Detect which cell encompasses the target text, then output its [X, Y] center coordinate. 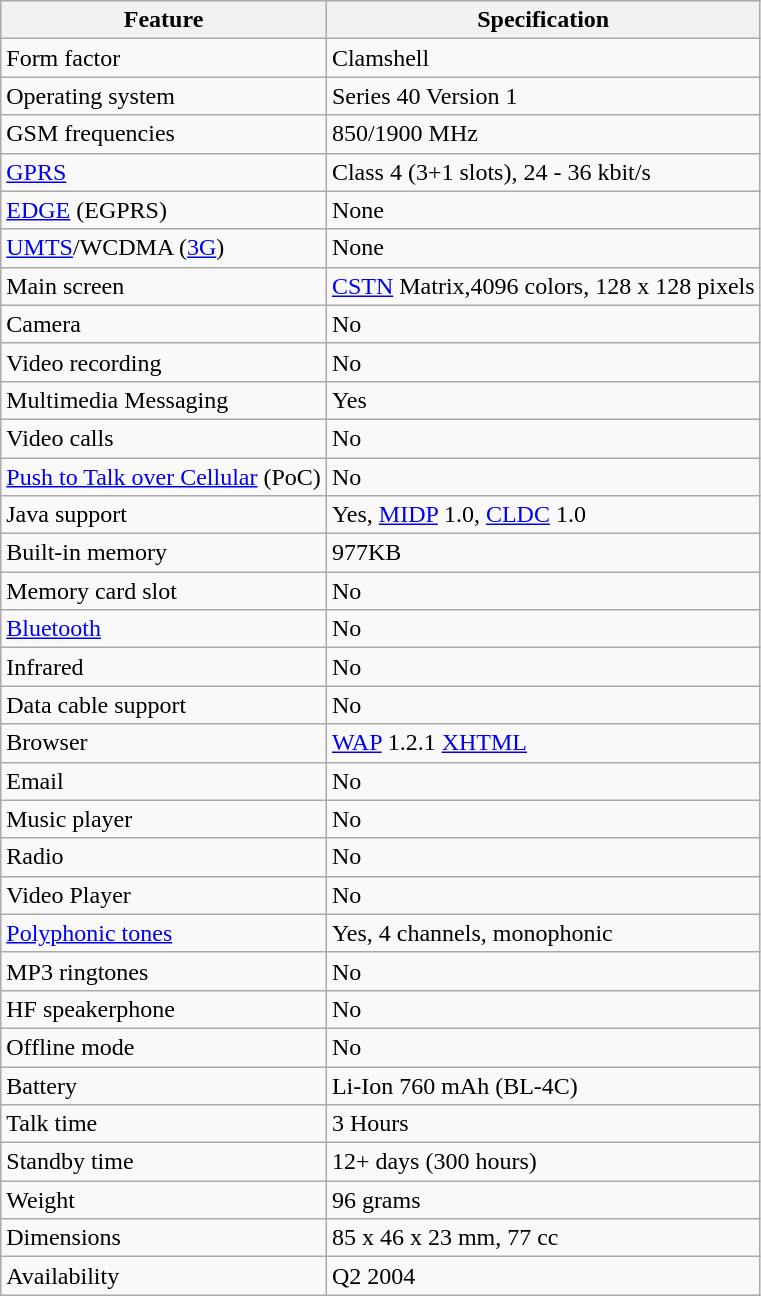
85 x 46 x 23 mm, 77 cc [543, 1238]
12+ days (300 hours) [543, 1162]
Dimensions [164, 1238]
Series 40 Version 1 [543, 96]
Video Player [164, 895]
MP3 ringtones [164, 971]
977KB [543, 553]
Form factor [164, 58]
Video calls [164, 438]
Browser [164, 743]
Music player [164, 819]
HF speakerphone [164, 1009]
Clamshell [543, 58]
Yes [543, 400]
Bluetooth [164, 629]
Multimedia Messaging [164, 400]
Camera [164, 324]
GPRS [164, 172]
CSTN Matrix,4096 colors, 128 x 128 pixels [543, 286]
Li-Ion 760 mAh (BL-4C) [543, 1085]
Yes, 4 channels, monophonic [543, 933]
Main screen [164, 286]
Java support [164, 515]
Availability [164, 1276]
Video recording [164, 362]
Q2 2004 [543, 1276]
Data cable support [164, 705]
Yes, MIDP 1.0, CLDC 1.0 [543, 515]
Infrared [164, 667]
Standby time [164, 1162]
EDGE (EGPRS) [164, 210]
Weight [164, 1200]
Push to Talk over Cellular (PoC) [164, 477]
850/1900 MHz [543, 134]
Polyphonic tones [164, 933]
Radio [164, 857]
WAP 1.2.1 XHTML [543, 743]
Built-in memory [164, 553]
Battery [164, 1085]
Feature [164, 20]
Operating system [164, 96]
Offline mode [164, 1047]
UMTS/WCDMA (3G) [164, 248]
Memory card slot [164, 591]
Email [164, 781]
3 Hours [543, 1124]
Specification [543, 20]
96 grams [543, 1200]
Class 4 (3+1 slots), 24 - 36 kbit/s [543, 172]
Talk time [164, 1124]
GSM frequencies [164, 134]
